Search for the cell housing the specified text and yield its (x, y) center coordinate. 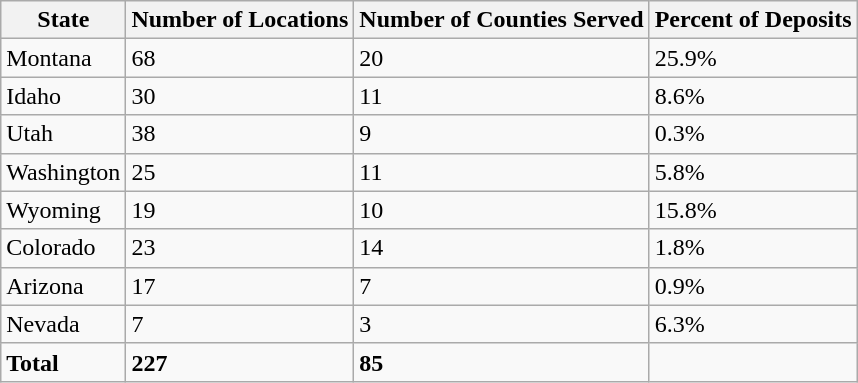
Idaho (64, 96)
38 (240, 134)
Number of Locations (240, 20)
Arizona (64, 286)
20 (502, 58)
Total (64, 362)
30 (240, 96)
68 (240, 58)
15.8% (753, 210)
6.3% (753, 324)
19 (240, 210)
9 (502, 134)
Colorado (64, 248)
Washington (64, 172)
Number of Counties Served (502, 20)
Percent of Deposits (753, 20)
17 (240, 286)
State (64, 20)
14 (502, 248)
23 (240, 248)
25.9% (753, 58)
0.9% (753, 286)
1.8% (753, 248)
227 (240, 362)
Wyoming (64, 210)
10 (502, 210)
Utah (64, 134)
5.8% (753, 172)
85 (502, 362)
8.6% (753, 96)
Nevada (64, 324)
Montana (64, 58)
25 (240, 172)
0.3% (753, 134)
3 (502, 324)
